From the cell containing the given text, extract its center point as [X, Y] coordinate. 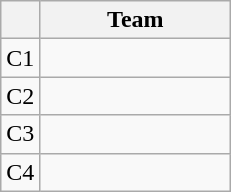
C1 [20, 58]
C2 [20, 96]
C4 [20, 172]
C3 [20, 134]
Team [136, 20]
